Search for the cell housing the specified text and yield its (X, Y) center coordinate. 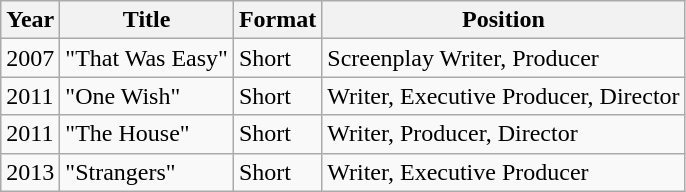
Position (504, 20)
Format (277, 20)
Writer, Producer, Director (504, 134)
Title (147, 20)
Writer, Executive Producer (504, 172)
Year (30, 20)
Writer, Executive Producer, Director (504, 96)
2007 (30, 58)
"The House" (147, 134)
Screenplay Writer, Producer (504, 58)
"One Wish" (147, 96)
2013 (30, 172)
"Strangers" (147, 172)
"That Was Easy" (147, 58)
